Identify which cell holds the provided text, then report its (X, Y) central coordinate. 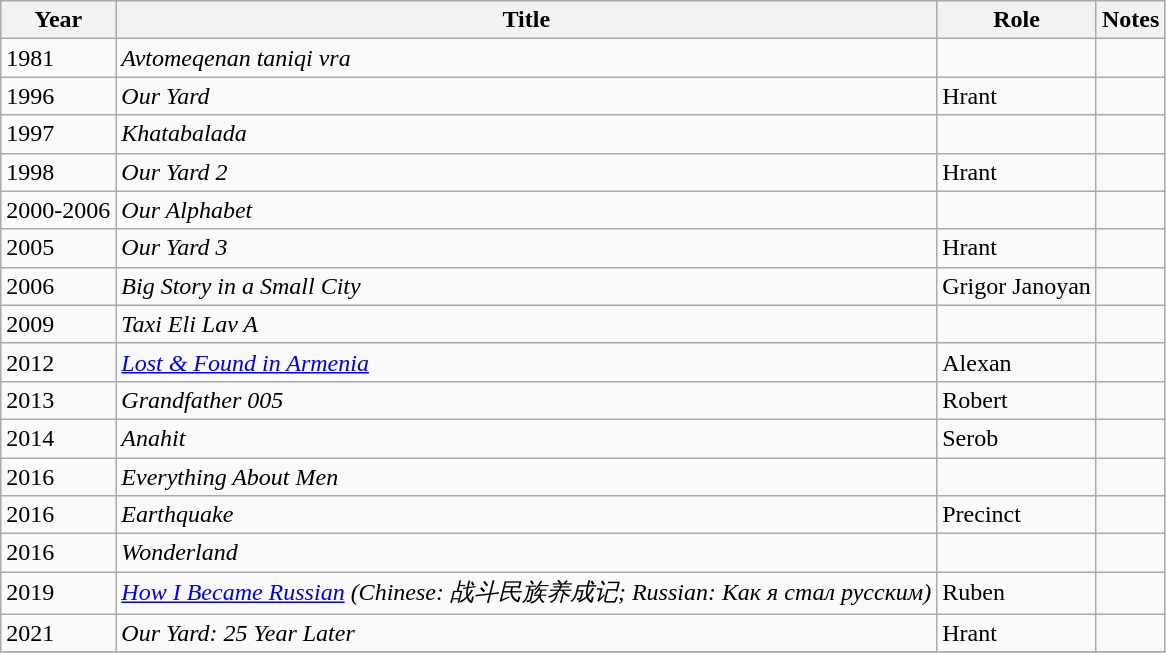
2013 (58, 400)
1997 (58, 134)
2012 (58, 362)
1996 (58, 96)
Alexan (1017, 362)
Role (1017, 20)
Big Story in a Small City (526, 286)
Khatabalada (526, 134)
2021 (58, 633)
Our Yard (526, 96)
Title (526, 20)
2006 (58, 286)
How I Became Russian (Chinese: 战斗民族养成记; Russian: Как я стал русским) (526, 594)
2000-2006 (58, 210)
Serob (1017, 438)
2005 (58, 248)
Our Yard: 25 Year Later (526, 633)
2019 (58, 594)
Our Yard 2 (526, 172)
Wonderland (526, 553)
Grandfather 005 (526, 400)
Earthquake (526, 515)
Notes (1130, 20)
Avtomeqenan taniqi vra (526, 58)
Grigor Janoyan (1017, 286)
Lost & Found in Armenia (526, 362)
Year (58, 20)
Precinct (1017, 515)
Our Yard 3 (526, 248)
1981 (58, 58)
Taxi Eli Lav A (526, 324)
1998 (58, 172)
Robert (1017, 400)
Anahit (526, 438)
Our Alphabet (526, 210)
2009 (58, 324)
Everything About Men (526, 477)
2014 (58, 438)
Ruben (1017, 594)
